Return the (x, y) coordinate for the center point of the cell that contains the specified text.  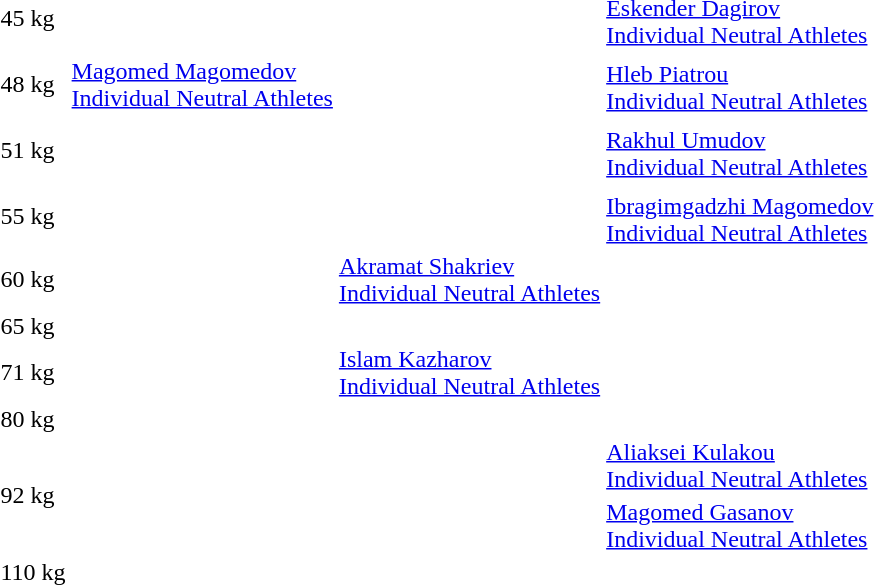
Akramat Shakriev Individual Neutral Athletes (469, 280)
Islam Kazharov Individual Neutral Athletes (469, 372)
Magomed Magomedov Individual Neutral Athletes (202, 84)
